Detect which cell encompasses the target text, then output its [x, y] center coordinate. 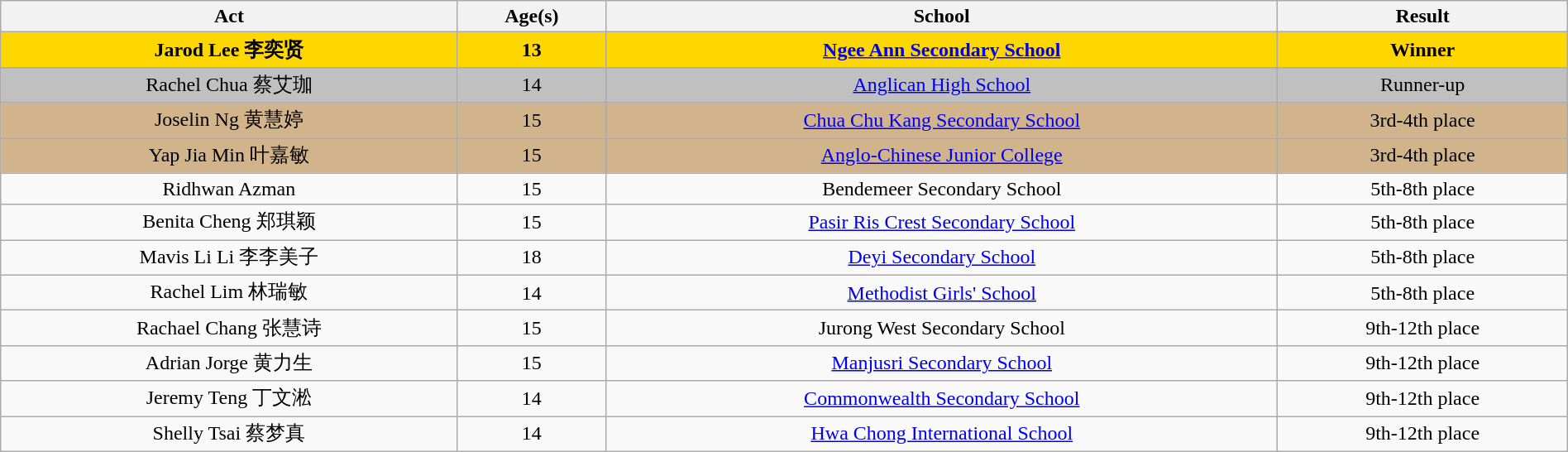
Anglican High School [942, 84]
Pasir Ris Crest Secondary School [942, 222]
Anglo-Chinese Junior College [942, 156]
Result [1422, 17]
18 [532, 258]
Jarod Lee 李奕贤 [229, 50]
Yap Jia Min 叶嘉敏 [229, 156]
Benita Cheng 郑琪颖 [229, 222]
Manjusri Secondary School [942, 363]
13 [532, 50]
Age(s) [532, 17]
Rachel Lim 林瑞敏 [229, 293]
Act [229, 17]
Ngee Ann Secondary School [942, 50]
Ridhwan Azman [229, 189]
Joselin Ng 黄慧婷 [229, 121]
Winner [1422, 50]
Chua Chu Kang Secondary School [942, 121]
Adrian Jorge 黄力生 [229, 363]
Deyi Secondary School [942, 258]
Rachel Chua 蔡艾珈 [229, 84]
Jurong West Secondary School [942, 328]
Rachael Chang 张慧诗 [229, 328]
Hwa Chong International School [942, 434]
Jeremy Teng 丁文淞 [229, 399]
Methodist Girls' School [942, 293]
Shelly Tsai 蔡梦真 [229, 434]
Bendemeer Secondary School [942, 189]
Runner-up [1422, 84]
School [942, 17]
Mavis Li Li 李李美子 [229, 258]
Commonwealth Secondary School [942, 399]
